Extract the [x, y] coordinate from the center of the cell holding the provided text.  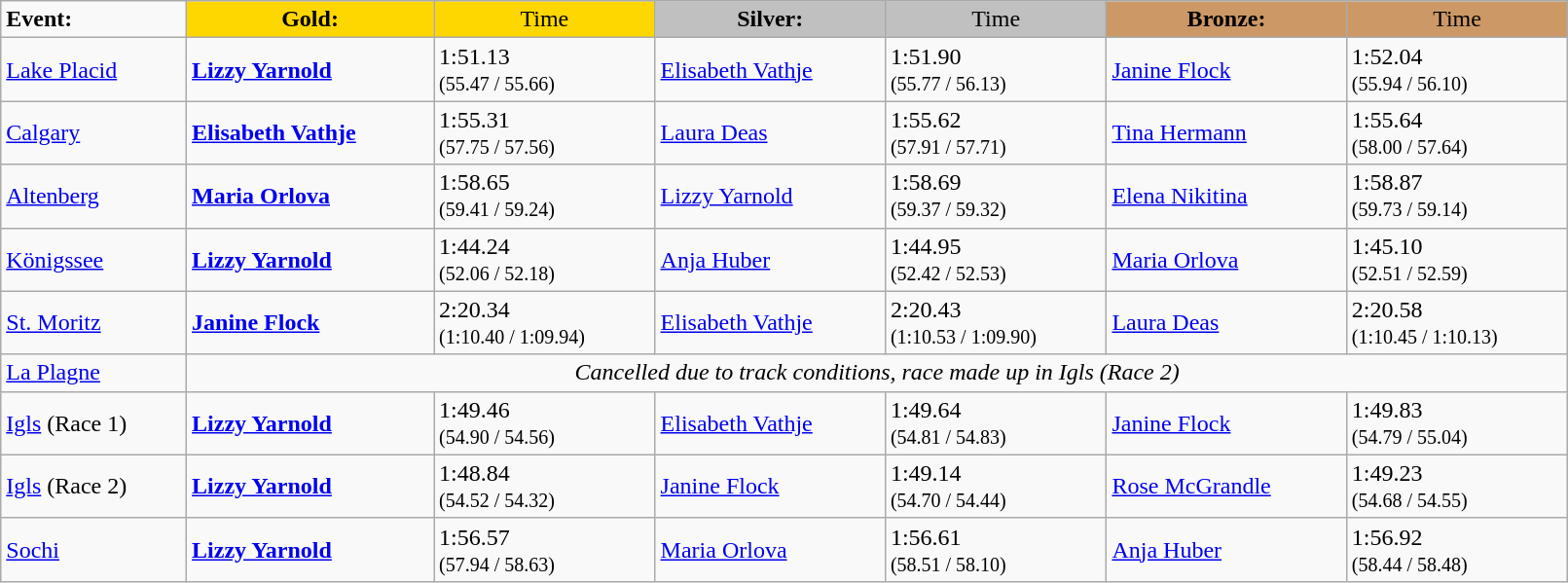
Cancelled due to track conditions, race made up in Igls (Race 2) [878, 373]
1:55.64(58.00 / 57.64) [1457, 132]
1:56.92(58.44 / 58.48) [1457, 549]
1:55.62(57.91 / 57.71) [996, 132]
1:58.65(59.41 / 59.24) [545, 197]
St. Moritz [93, 323]
1:55.31(57.75 / 57.56) [545, 132]
1:44.24(52.06 / 52.18) [545, 259]
1:44.95(52.42 / 52.53) [996, 259]
Lake Placid [93, 70]
1:49.23(54.68 / 54.55) [1457, 487]
1:49.46(54.90 / 54.56) [545, 422]
2:20.58(1:10.45 / 1:10.13) [1457, 323]
1:56.57(57.94 / 58.63) [545, 549]
1:49.64(54.81 / 54.83) [996, 422]
Sochi [93, 549]
La Plagne [93, 373]
Tina Hermann [1226, 132]
Elena Nikitina [1226, 197]
1:58.69(59.37 / 59.32) [996, 197]
Königssee [93, 259]
Igls (Race 1) [93, 422]
Altenberg [93, 197]
1:45.10(52.51 / 52.59) [1457, 259]
1:52.04(55.94 / 56.10) [1457, 70]
Silver: [770, 19]
1:56.61(58.51 / 58.10) [996, 549]
Event: [93, 19]
Gold: [310, 19]
1:58.87(59.73 / 59.14) [1457, 197]
1:49.83(54.79 / 55.04) [1457, 422]
Rose McGrandle [1226, 487]
Calgary [93, 132]
2:20.34(1:10.40 / 1:09.94) [545, 323]
1:51.90(55.77 / 56.13) [996, 70]
1:51.13(55.47 / 55.66) [545, 70]
2:20.43(1:10.53 / 1:09.90) [996, 323]
Igls (Race 2) [93, 487]
1:49.14(54.70 / 54.44) [996, 487]
1:48.84(54.52 / 54.32) [545, 487]
Bronze: [1226, 19]
